Return (X, Y) of the center of cell containing provided text 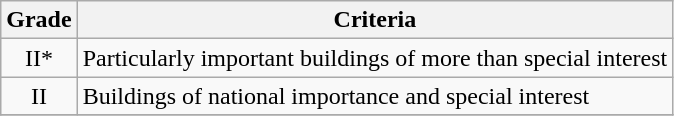
Grade (39, 20)
II (39, 96)
Particularly important buildings of more than special interest (375, 58)
II* (39, 58)
Criteria (375, 20)
Buildings of national importance and special interest (375, 96)
